For the text-containing cell, return its midpoint in [X, Y] coordinate format. 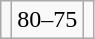
80–75 [48, 20]
